Detect which cell encompasses the target text, then output its (X, Y) center coordinate. 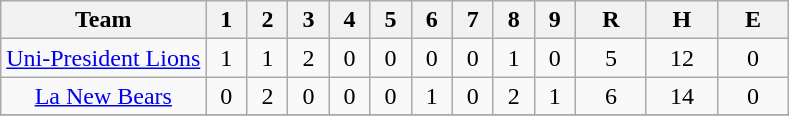
9 (554, 20)
12 (682, 58)
Team (104, 20)
E (752, 20)
Uni-President Lions (104, 58)
14 (682, 96)
8 (514, 20)
3 (308, 20)
R (610, 20)
4 (350, 20)
H (682, 20)
La New Bears (104, 96)
7 (472, 20)
